Locate the cell with the specified text and output its [X, Y] center coordinate. 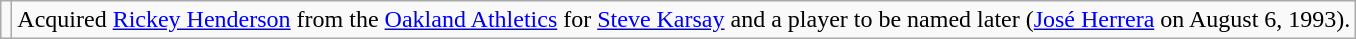
Acquired Rickey Henderson from the Oakland Athletics for Steve Karsay and a player to be named later (José Herrera on August 6, 1993). [684, 20]
